Extract the [x, y] coordinate from the center of the cell holding the provided text.  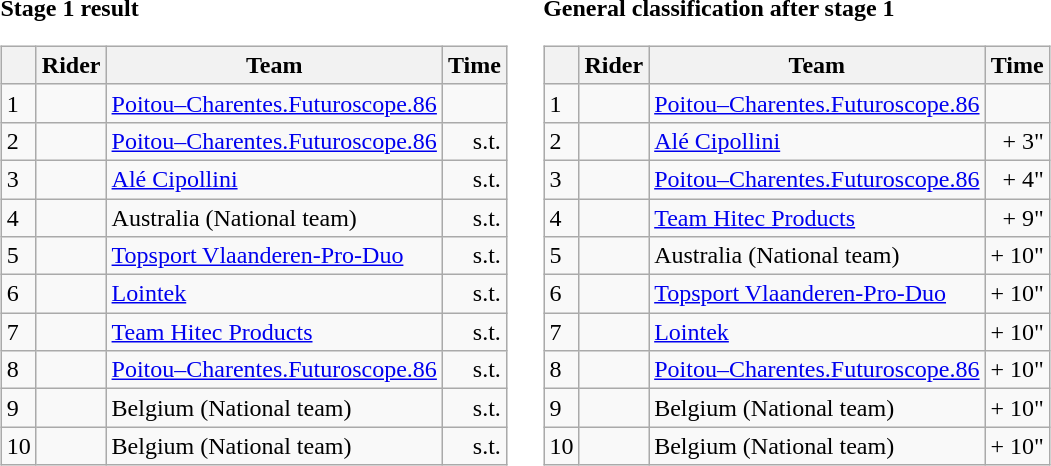
+ 4" [1017, 179]
+ 9" [1017, 217]
+ 3" [1017, 141]
